Locate the cell with the specified text and output its (X, Y) center coordinate. 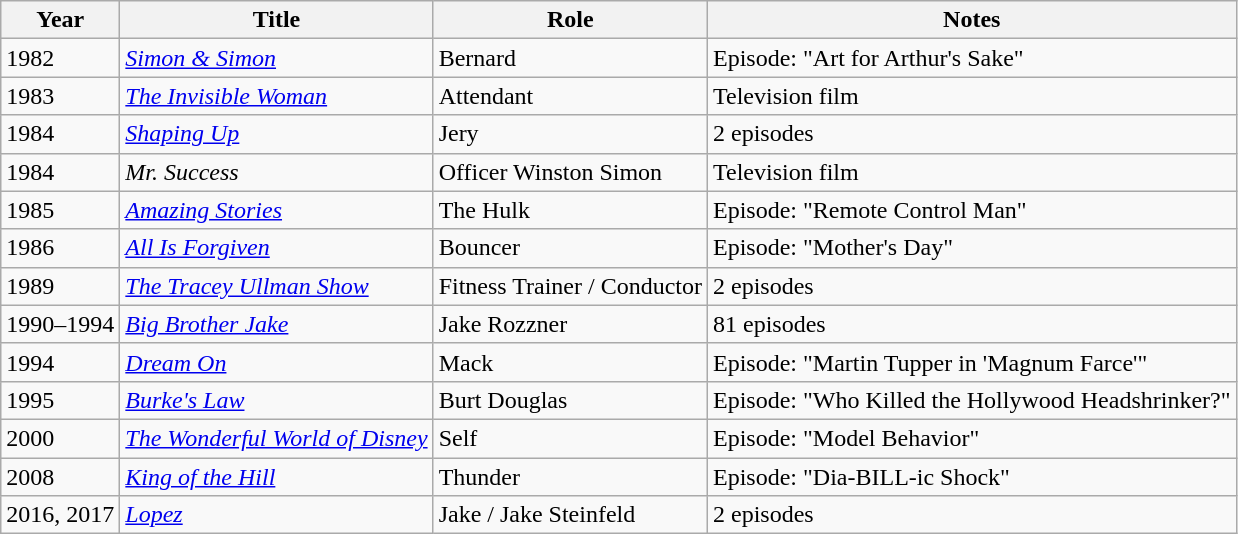
Episode: "Remote Control Man" (972, 210)
Title (276, 20)
1983 (60, 96)
The Tracey Ullman Show (276, 286)
1995 (60, 400)
Burt Douglas (570, 400)
1989 (60, 286)
Episode: "Martin Tupper in 'Magnum Farce'" (972, 362)
Shaping Up (276, 134)
Mack (570, 362)
Episode: "Model Behavior" (972, 438)
Fitness Trainer / Conductor (570, 286)
The Invisible Woman (276, 96)
Year (60, 20)
1990–1994 (60, 324)
Episode: "Who Killed the Hollywood Headshrinker?" (972, 400)
Episode: "Mother's Day" (972, 248)
Officer Winston Simon (570, 172)
Dream On (276, 362)
1985 (60, 210)
Bouncer (570, 248)
Amazing Stories (276, 210)
Lopez (276, 515)
2008 (60, 477)
Attendant (570, 96)
Simon & Simon (276, 58)
1982 (60, 58)
1986 (60, 248)
Thunder (570, 477)
Bernard (570, 58)
Role (570, 20)
Big Brother Jake (276, 324)
The Hulk (570, 210)
The Wonderful World of Disney (276, 438)
Jake Rozzner (570, 324)
All Is Forgiven (276, 248)
Jery (570, 134)
Jake / Jake Steinfeld (570, 515)
Episode: "Art for Arthur's Sake" (972, 58)
Episode: "Dia-BILL-ic Shock" (972, 477)
2000 (60, 438)
King of the Hill (276, 477)
Burke's Law (276, 400)
81 episodes (972, 324)
Notes (972, 20)
1994 (60, 362)
2016, 2017 (60, 515)
Mr. Success (276, 172)
Self (570, 438)
